Return (X, Y) of the center of cell containing provided text 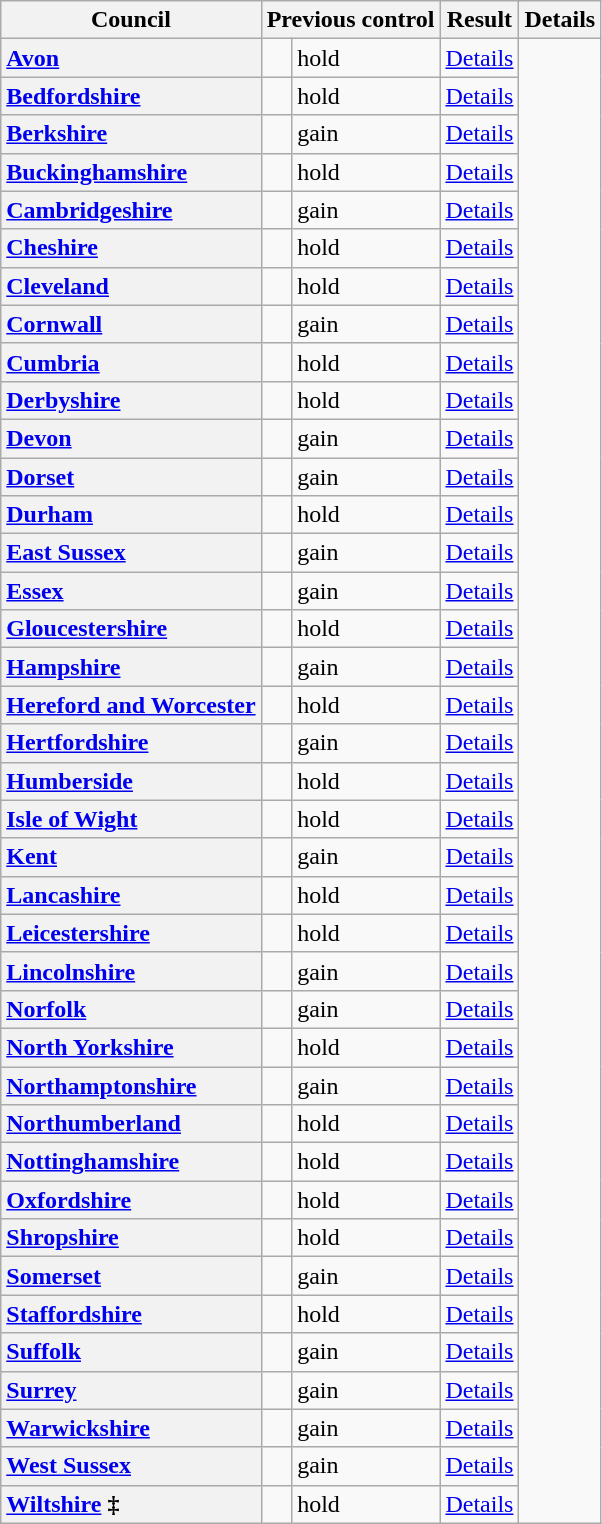
Somerset (131, 1276)
Cumbria (131, 362)
Lancashire (131, 895)
Hereford and Worcester (131, 705)
Lincolnshire (131, 971)
Wiltshire ‡ (131, 1504)
Suffolk (131, 1352)
East Sussex (131, 553)
Nottinghamshire (131, 1162)
Devon (131, 438)
Cambridgeshire (131, 210)
Dorset (131, 477)
Berkshire (131, 134)
Hertfordshire (131, 743)
Avon (131, 58)
Warwickshire (131, 1428)
Essex (131, 591)
Cheshire (131, 248)
Result (480, 20)
Council (131, 20)
Previous control (350, 20)
Durham (131, 515)
Isle of Wight (131, 819)
Surrey (131, 1390)
Derbyshire (131, 400)
Kent (131, 857)
Leicestershire (131, 933)
North Yorkshire (131, 1047)
Staffordshire (131, 1314)
Oxfordshire (131, 1200)
Hampshire (131, 667)
West Sussex (131, 1466)
Buckinghamshire (131, 172)
Cornwall (131, 324)
Bedfordshire (131, 96)
Norfolk (131, 1009)
Northumberland (131, 1124)
Gloucestershire (131, 629)
Shropshire (131, 1238)
Northamptonshire (131, 1085)
Cleveland (131, 286)
Humberside (131, 781)
